Identify which cell holds the provided text, then report its (X, Y) central coordinate. 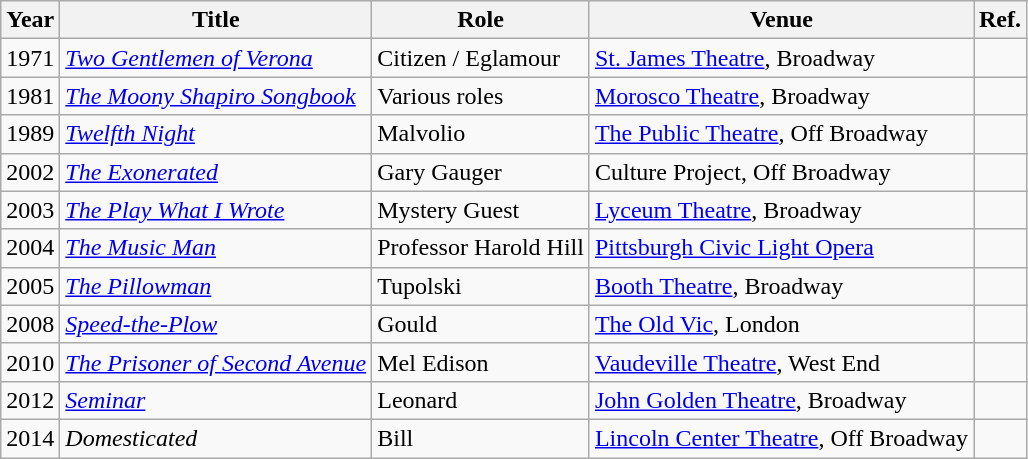
Two Gentlemen of Verona (216, 58)
Vaudeville Theatre, West End (781, 362)
Gary Gauger (481, 172)
Seminar (216, 400)
The Music Man (216, 248)
Title (216, 20)
2005 (30, 286)
Citizen / Eglamour (481, 58)
Professor Harold Hill (481, 248)
The Prisoner of Second Avenue (216, 362)
Role (481, 20)
1981 (30, 96)
2014 (30, 438)
Morosco Theatre, Broadway (781, 96)
Mel Edison (481, 362)
Year (30, 20)
Lyceum Theatre, Broadway (781, 210)
Domesticated (216, 438)
Gould (481, 324)
Tupolski (481, 286)
Bill (481, 438)
The Public Theatre, Off Broadway (781, 134)
St. James Theatre, Broadway (781, 58)
John Golden Theatre, Broadway (781, 400)
2003 (30, 210)
2012 (30, 400)
Pittsburgh Civic Light Opera (781, 248)
The Pillowman (216, 286)
Venue (781, 20)
Mystery Guest (481, 210)
The Play What I Wrote (216, 210)
2002 (30, 172)
2008 (30, 324)
Lincoln Center Theatre, Off Broadway (781, 438)
Booth Theatre, Broadway (781, 286)
1971 (30, 58)
2010 (30, 362)
Malvolio (481, 134)
The Old Vic, London (781, 324)
Ref. (1000, 20)
Twelfth Night (216, 134)
2004 (30, 248)
The Moony Shapiro Songbook (216, 96)
Culture Project, Off Broadway (781, 172)
Speed-the-Plow (216, 324)
The Exonerated (216, 172)
Leonard (481, 400)
1989 (30, 134)
Various roles (481, 96)
